Scan for the cell matching the given text and deliver its [x, y] coordinate at center. 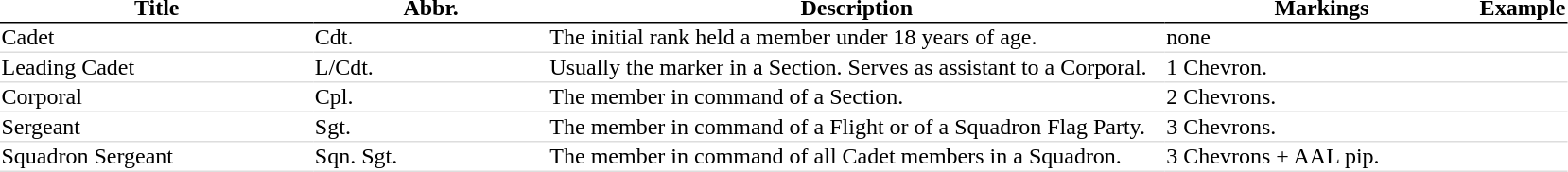
Sergeant [157, 128]
2 Chevrons. [1322, 98]
Cdt. [431, 38]
Sqn. Sgt. [431, 157]
Corporal [157, 98]
The initial rank held a member under 18 years of age. [857, 38]
1 Chevron. [1322, 68]
The member in command of all Cadet members in a Squadron. [857, 157]
The member in command of a Section. [857, 98]
L/Cdt. [431, 68]
Squadron Sergeant [157, 157]
Leading Cadet [157, 68]
Sgt. [431, 128]
The member in command of a Flight or of a Squadron Flag Party. [857, 128]
3 Chevrons + AAL pip. [1322, 157]
Cpl. [431, 98]
none [1322, 38]
Usually the marker in a Section. Serves as assistant to a Corporal. [857, 68]
3 Chevrons. [1322, 128]
Cadet [157, 38]
